From the cell containing the given text, extract its center point as (x, y) coordinate. 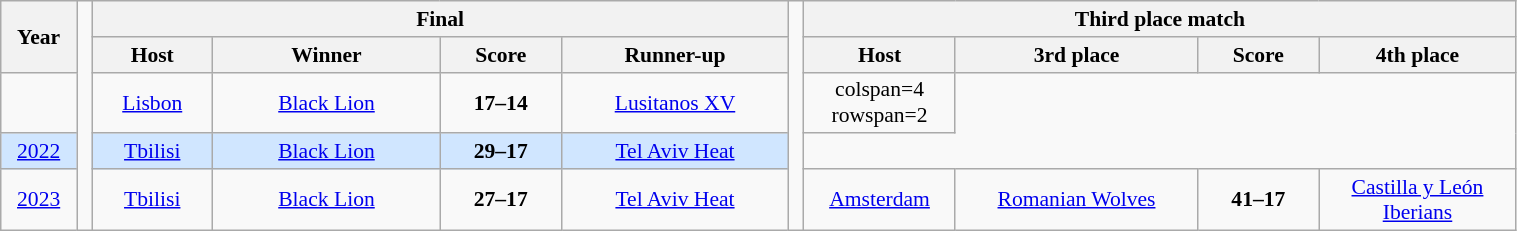
Amsterdam (880, 200)
Lisbon (152, 102)
Third place match (1160, 19)
Winner (326, 55)
Castilla y León Iberians (1418, 200)
29–17 (500, 152)
4th place (1418, 55)
Final (440, 19)
Romanian Wolves (1076, 200)
3rd place (1076, 55)
2023 (39, 200)
2022 (39, 152)
17–14 (500, 102)
Year (39, 36)
Runner-up (674, 55)
Lusitanos XV (674, 102)
27–17 (500, 200)
colspan=4 rowspan=2 (880, 102)
41–17 (1258, 200)
